Locate the cell with the specified text and output its (X, Y) center coordinate. 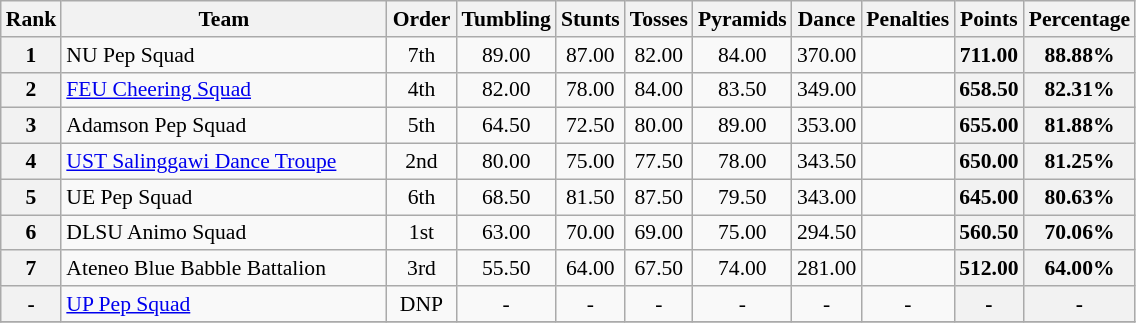
655.00 (988, 126)
64.00% (1080, 269)
294.50 (826, 233)
650.00 (988, 162)
Adamson Pep Squad (224, 126)
68.50 (506, 197)
DNP (421, 304)
Rank (32, 19)
Percentage (1080, 19)
81.88% (1080, 126)
1st (421, 233)
74.00 (742, 269)
3rd (421, 269)
370.00 (826, 55)
83.50 (742, 90)
2 (32, 90)
79.50 (742, 197)
7 (32, 269)
69.00 (659, 233)
281.00 (826, 269)
63.00 (506, 233)
77.50 (659, 162)
711.00 (988, 55)
343.50 (826, 162)
Ateneo Blue Babble Battalion (224, 269)
343.00 (826, 197)
Stunts (590, 19)
82.31% (1080, 90)
512.00 (988, 269)
7th (421, 55)
64.00 (590, 269)
4th (421, 90)
70.06% (1080, 233)
87.50 (659, 197)
DLSU Animo Squad (224, 233)
UST Salinggawi Dance Troupe (224, 162)
UP Pep Squad (224, 304)
72.50 (590, 126)
64.50 (506, 126)
Points (988, 19)
6 (32, 233)
Team (224, 19)
67.50 (659, 269)
3 (32, 126)
Dance (826, 19)
5th (421, 126)
81.50 (590, 197)
Tumbling (506, 19)
2nd (421, 162)
1 (32, 55)
NU Pep Squad (224, 55)
87.00 (590, 55)
81.25% (1080, 162)
Order (421, 19)
55.50 (506, 269)
Pyramids (742, 19)
353.00 (826, 126)
645.00 (988, 197)
88.88% (1080, 55)
FEU Cheering Squad (224, 90)
5 (32, 197)
6th (421, 197)
349.00 (826, 90)
80.63% (1080, 197)
560.50 (988, 233)
Penalties (908, 19)
70.00 (590, 233)
Tosses (659, 19)
4 (32, 162)
UE Pep Squad (224, 197)
658.50 (988, 90)
